Return the [X, Y] coordinate for the center point of the cell that contains the specified text.  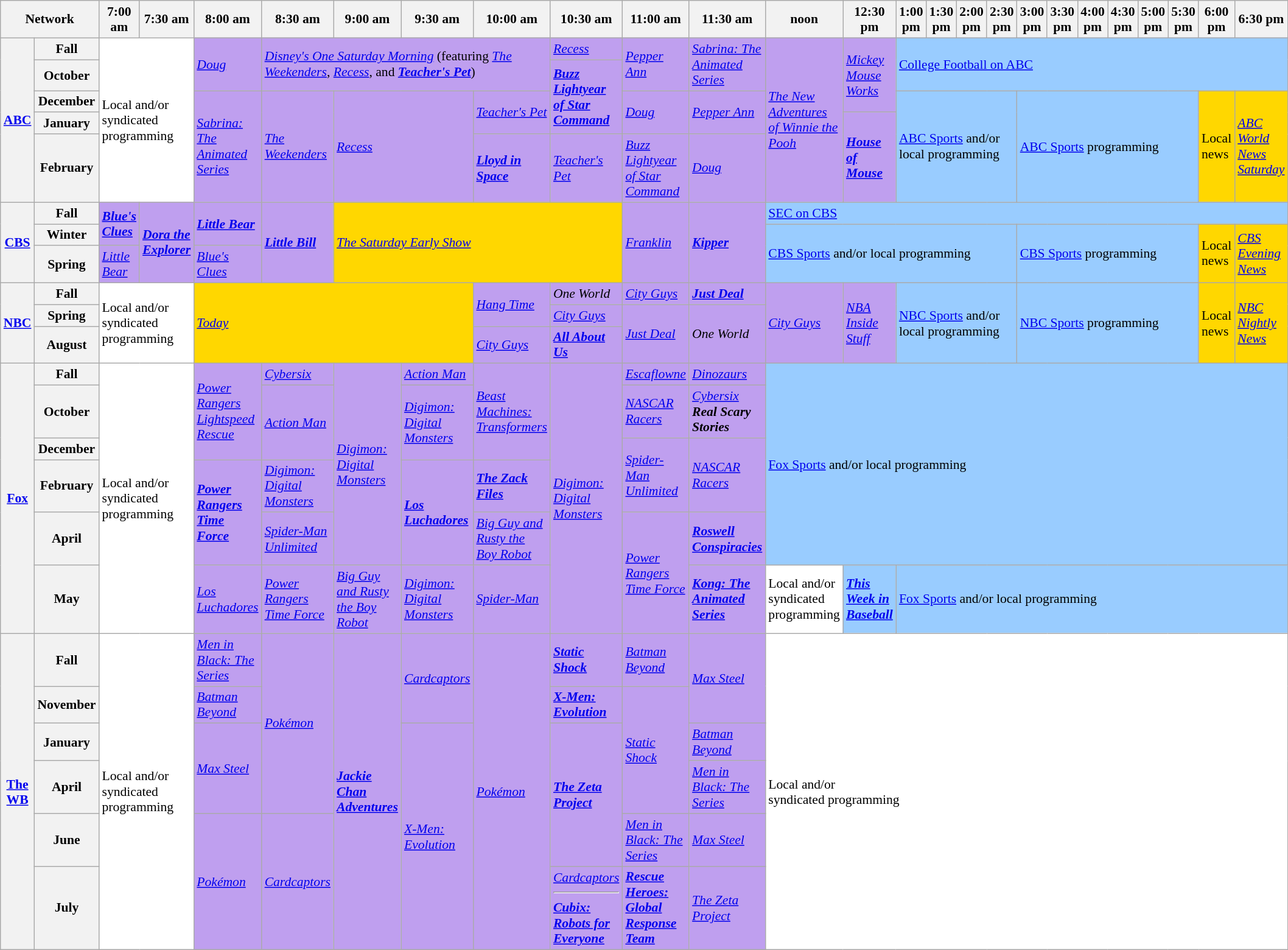
5:00 pm [1153, 19]
Lloyd in Space [511, 168]
ABC Sports and/or local programming [957, 146]
July [66, 908]
ABC [18, 120]
This Week in Baseball [869, 599]
Rescue Heroes: Global Response Team [656, 908]
Escaflowne [656, 375]
11:30 am [727, 19]
ABC Sports programming [1108, 146]
6:30 pm [1261, 19]
10:30 am [586, 19]
Roswell Conspiracies [727, 540]
All About Us [586, 345]
The New Adventures of Winnie the Pooh [804, 120]
Dora the Explorer [167, 242]
Beast Machines: Transformers [511, 412]
9:00 am [368, 19]
Dinozaurs [727, 375]
Today [334, 323]
The Saturday Early Show [478, 242]
Cardcaptors Cubix: Robots for Everyone [586, 908]
The Weekenders [298, 146]
Spider-Man [511, 599]
NBC Nightly News [1261, 323]
NBC [18, 323]
2:00 pm [971, 19]
7:00 am [119, 19]
3:00 pm [1032, 19]
4:30 pm [1123, 19]
The WB [18, 792]
CBS Evening News [1261, 253]
2:30 pm [1002, 19]
The Zack Files [511, 486]
CBS Sports and/or local programming [891, 253]
NBC Sports and/or local programming [957, 323]
5:30 pm [1183, 19]
NBC Sports programming [1108, 323]
Cybersix Real Scary Stories [727, 412]
Cybersix [298, 375]
House of Mouse [869, 158]
CBS [18, 242]
12:30 pm [869, 19]
May [66, 599]
1:00 pm [911, 19]
7:30 am [167, 19]
NBA Inside Stuff [869, 323]
SEC on CBS [1026, 213]
3:30 pm [1062, 19]
10:00 am [511, 19]
noon [804, 19]
1:30 pm [942, 19]
Power Rangers Lightspeed Rescue [228, 412]
Hang Time [511, 304]
Winter [66, 235]
4:00 pm [1093, 19]
Disney's One Saturday Morning (featuring The Weekenders, Recess, and Teacher's Pet) [406, 65]
Kong: The Animated Series [727, 599]
ABC World News Saturday [1261, 146]
Fox [18, 498]
November [66, 705]
Franklin [656, 242]
Kipper [727, 242]
CBS Sports programming [1108, 253]
8:00 am [228, 19]
Network [50, 19]
8:30 am [298, 19]
6:00 pm [1216, 19]
June [66, 840]
Jackie Chan Adventures [368, 792]
Little Bill [298, 242]
College Football on ABC [1092, 65]
August [66, 345]
11:00 am [656, 19]
9:30 am [437, 19]
Mickey Mouse Works [869, 75]
